Provide the [X, Y] coordinate of the cell's center where the given text is located.  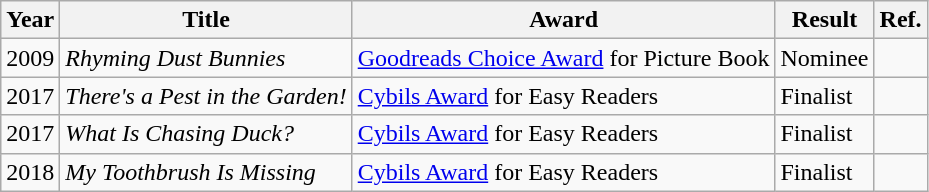
There's a Pest in the Garden! [206, 96]
Rhyming Dust Bunnies [206, 58]
Award [564, 20]
Result [824, 20]
Ref. [900, 20]
Nominee [824, 58]
2018 [30, 172]
Title [206, 20]
What Is Chasing Duck? [206, 134]
My Toothbrush Is Missing [206, 172]
2009 [30, 58]
Goodreads Choice Award for Picture Book [564, 58]
Year [30, 20]
